Determine the [x, y] coordinate at the center of the cell enclosing the given text.  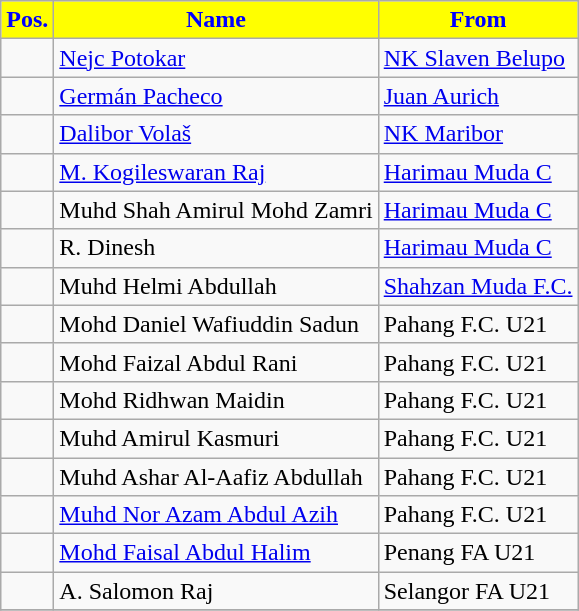
Shahzan Muda F.C. [478, 286]
Mohd Daniel Wafiuddin Sadun [216, 324]
Pos. [28, 20]
Mohd Faisal Abdul Halim [216, 553]
Juan Aurich [478, 96]
Muhd Nor Azam Abdul Azih [216, 515]
Muhd Amirul Kasmuri [216, 438]
NK Maribor [478, 134]
Dalibor Volaš [216, 134]
Germán Pacheco [216, 96]
Muhd Helmi Abdullah [216, 286]
Mohd Ridhwan Maidin [216, 400]
M. Kogileswaran Raj [216, 172]
NK Slaven Belupo [478, 58]
Penang FA U21 [478, 553]
A. Salomon Raj [216, 591]
Nejc Potokar [216, 58]
R. Dinesh [216, 248]
Name [216, 20]
Selangor FA U21 [478, 591]
Muhd Ashar Al-Aafiz Abdullah [216, 477]
From [478, 20]
Muhd Shah Amirul Mohd Zamri [216, 210]
Mohd Faizal Abdul Rani [216, 362]
